Search for the cell housing the specified text and yield its [X, Y] center coordinate. 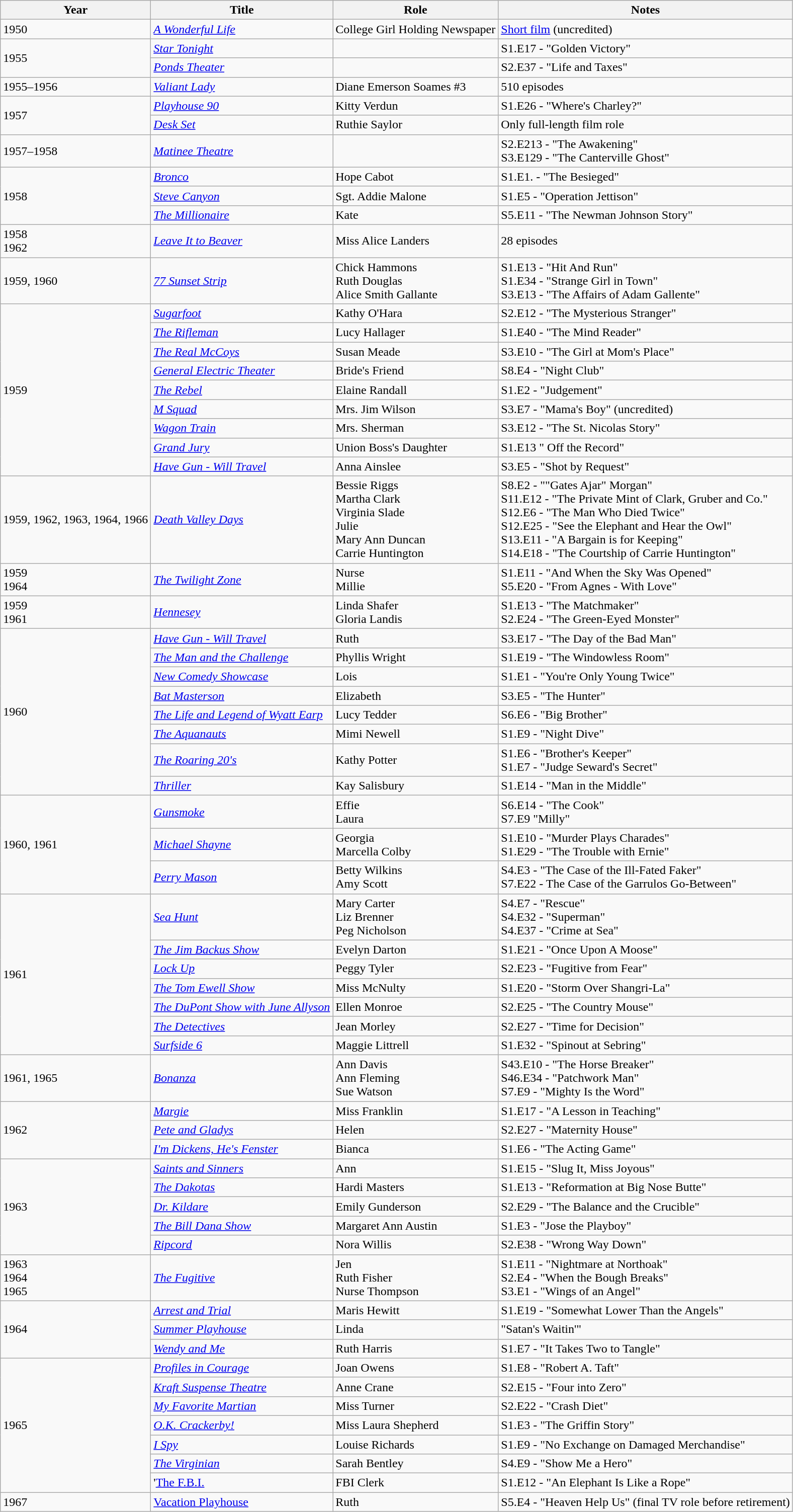
The Tom Ewell Show [242, 988]
S2.E12 - "The Mysterious Stranger" [646, 313]
Sarah Bentley [415, 1464]
Ann Davis Ann Fleming Sue Watson [415, 1078]
Miss Laura Shepherd [415, 1425]
Bessie Riggs Martha Clark Virginia Slade Julie Mary Ann Duncan Carrie Huntington [415, 519]
Valiant Lady [242, 87]
Helen [415, 1130]
S2.E38 - "Wrong Way Down" [646, 1245]
S1.E6 - "The Acting Game" [646, 1149]
Ellen Monroe [415, 1007]
S1.E12 - "An Elephant Is Like a Rope" [646, 1483]
S43.E10 - "The Horse Breaker" S46.E34 - "Patchwork Man" S7.E9 - "Mighty Is the Word" [646, 1078]
Anna Ainslee [415, 466]
Kathy O'Hara [415, 313]
Nora Willis [415, 1245]
Elizabeth [415, 696]
1958 [75, 196]
The Real McCoys [242, 352]
Peggy Tyler [415, 969]
1961, 1965 [75, 1078]
Diane Emerson Soames #3 [415, 87]
Vacation Playhouse [242, 1502]
Elaine Randall [415, 390]
S1.E2 - "Judgement" [646, 390]
M Squad [242, 409]
1961 [75, 974]
Surfside 6 [242, 1045]
S1.E15 - "Slug It, Miss Joyous" [646, 1168]
S4.E3 - "The Case of the Ill-Fated Faker" S7.E22 - The Case of the Garrulos Go-Between" [646, 878]
1962 [75, 1130]
Georgia Marcella Colby [415, 844]
The Rifleman [242, 333]
Bride's Friend [415, 371]
I'm Dickens, He's Fenster [242, 1149]
S1.E19 - "The Windowless Room" [646, 657]
1965 [75, 1425]
1957 [75, 115]
Thriller [242, 786]
S1.E10 - "Murder Plays Charades" S1.E29 - "The Trouble with Ernie" [646, 844]
S6.E14 - "The Cook" S7.E9 "Milly" [646, 812]
Mary Carter Liz Brenner Peg Nicholson [415, 917]
Arrest and Trial [242, 1310]
The Jim Backus Show [242, 949]
Matinee Theatre [242, 151]
1960, 1961 [75, 844]
Joan Owens [415, 1368]
Steve Canyon [242, 196]
General Electric Theater [242, 371]
Kitty Verdun [415, 106]
Kathy Potter [415, 760]
510 episodes [646, 87]
The Rebel [242, 390]
Perry Mason [242, 878]
S2.E23 - "Fugitive from Fear" [646, 969]
Leave It to Beaver [242, 241]
1955 [75, 58]
Mrs. Jim Wilson [415, 409]
Mrs. Sherman [415, 428]
The Twilight Zone [242, 580]
Anne Crane [415, 1387]
Gunsmoke [242, 812]
S4.E7 - "Rescue" S4.E32 - "Superman" S4.E37 - "Crime at Sea" [646, 917]
Chick Hammons Ruth Douglas Alice Smith Gallante [415, 281]
S3.E5 - "Shot by Request" [646, 466]
'The F.B.I. [242, 1483]
The Life and Legend of Wyatt Earp [242, 715]
Title [242, 10]
Death Valley Days [242, 519]
S3.E5 - "The Hunter" [646, 696]
1959 [75, 390]
1957–1958 [75, 151]
Lucy Hallager [415, 333]
Linda [415, 1329]
The Millionaire [242, 215]
Miss Franklin [415, 1110]
S1.E8 - "Robert A. Taft" [646, 1368]
Maris Hewitt [415, 1310]
19591961 [75, 612]
Profiles in Courage [242, 1368]
1963 [75, 1207]
Phyllis Wright [415, 657]
196319641965 [75, 1278]
Margie [242, 1110]
The Man and the Challenge [242, 657]
Summer Playhouse [242, 1329]
Ann [415, 1168]
1955–1956 [75, 87]
S2.E25 - "The Country Mouse" [646, 1007]
Effie Laura [415, 812]
S2.E37 - "Life and Taxes" [646, 67]
Sgt. Addie Malone [415, 196]
Miss McNulty [415, 988]
Lois [415, 676]
Wendy and Me [242, 1348]
S1.E3 - "The Griffin Story" [646, 1425]
The Fugitive [242, 1278]
Star Tonight [242, 48]
S1.E11 - "Nightmare at Northoak" S2.E4 - "When the Bough Breaks" S3.E1 - "Wings of an Angel" [646, 1278]
Lock Up [242, 969]
1950 [75, 29]
Evelyn Darton [415, 949]
Louise Richards [415, 1445]
S3.E12 - "The St. Nicolas Story" [646, 428]
S3.E7 - "Mama's Boy" (uncredited) [646, 409]
"Satan's Waitin'" [646, 1329]
Michael Shayne [242, 844]
S1.E17 - "Golden Victory" [646, 48]
Ripcord [242, 1245]
S2.E27 - "Time for Decision" [646, 1026]
Margaret Ann Austin [415, 1226]
S2.E27 - "Maternity House" [646, 1130]
The Detectives [242, 1026]
Role [415, 10]
The Aquanauts [242, 734]
S1.E17 - "A Lesson in Teaching" [646, 1110]
My Favorite Martian [242, 1406]
Mimi Newell [415, 734]
S1.E20 - "Storm Over Shangri-La" [646, 988]
Wagon Train [242, 428]
S1.E13 - "Hit And Run" S1.E34 - "Strange Girl in Town" S3.E13 - "The Affairs of Adam Gallente" [646, 281]
Sugarfoot [242, 313]
S5.E11 - "The Newman Johnson Story" [646, 215]
Susan Meade [415, 352]
77 Sunset Strip [242, 281]
28 episodes [646, 241]
S6.E6 - "Big Brother" [646, 715]
Jen Ruth Fisher Nurse Thompson [415, 1278]
College Girl Holding Newspaper [415, 29]
S1.E7 - "It Takes Two to Tangle" [646, 1348]
O.K. Crackerby! [242, 1425]
Union Boss's Daughter [415, 447]
S3.E10 - "The Girl at Mom's Place" [646, 352]
Ponds Theater [242, 67]
Maggie Littrell [415, 1045]
S1.E1 - "You're Only Young Twice" [646, 676]
Sea Hunt [242, 917]
FBI Clerk [415, 1483]
1959, 1960 [75, 281]
Hennesey [242, 612]
The DuPont Show with June Allyson [242, 1007]
19581962 [75, 241]
S1.E13 - "Reformation at Big Nose Butte" [646, 1187]
The Virginian [242, 1464]
Dr. Kildare [242, 1207]
I Spy [242, 1445]
S1.E21 - "Once Upon A Moose" [646, 949]
Lucy Tedder [415, 715]
Ruth Harris [415, 1348]
The Bill Dana Show [242, 1226]
Bianca [415, 1149]
S1.E1. - "The Besieged" [646, 177]
S2.E29 - "The Balance and the Crucible" [646, 1207]
Kay Salisbury [415, 786]
Bat Masterson [242, 696]
Betty Wilkins Amy Scott [415, 878]
The Roaring 20's [242, 760]
S1.E14 - "Man in the Middle" [646, 786]
Pete and Gladys [242, 1130]
Year [75, 10]
S2.E22 - "Crash Diet" [646, 1406]
Bonanza [242, 1078]
S1.E3 - "Jose the Playboy" [646, 1226]
S1.E9 - "No Exchange on Damaged Merchandise" [646, 1445]
S1.E40 - "The Mind Reader" [646, 333]
S1.E11 - "And When the Sky Was Opened" S5.E20 - "From Agnes - With Love" [646, 580]
S2.E213 - "The Awakening" S3.E129 - "The Canterville Ghost" [646, 151]
S1.E5 - "Operation Jettison" [646, 196]
S1.E6 - "Brother's Keeper" S1.E7 - "Judge Seward's Secret" [646, 760]
1960 [75, 712]
Miss Turner [415, 1406]
1967 [75, 1502]
S2.E15 - "Four into Zero" [646, 1387]
S1.E26 - "Where's Charley?" [646, 106]
S5.E4 - "Heaven Help Us" (final TV role before retirement) [646, 1502]
Desk Set [242, 125]
Short film (uncredited) [646, 29]
S3.E17 - "The Day of the Bad Man" [646, 638]
Grand Jury [242, 447]
S4.E9 - "Show Me a Hero" [646, 1464]
Kraft Suspense Theatre [242, 1387]
S8.E4 - "Night Club" [646, 371]
S1.E32 - "Spinout at Sebring" [646, 1045]
1964 [75, 1329]
Emily Gunderson [415, 1207]
Nurse Millie [415, 580]
1959, 1962, 1963, 1964, 1966 [75, 519]
Bronco [242, 177]
Playhouse 90 [242, 106]
Jean Morley [415, 1026]
The Dakotas [242, 1187]
S1.E9 - "Night Dive" [646, 734]
Only full-length film role [646, 125]
Ruthie Saylor [415, 125]
19591964 [75, 580]
Hope Cabot [415, 177]
S1.E19 - "Somewhat Lower Than the Angels" [646, 1310]
A Wonderful Life [242, 29]
Hardi Masters [415, 1187]
New Comedy Showcase [242, 676]
Saints and Sinners [242, 1168]
Kate [415, 215]
Linda Shafer Gloria Landis [415, 612]
Miss Alice Landers [415, 241]
S1.E13 " Off the Record" [646, 447]
Notes [646, 10]
S1.E13 - "The Matchmaker" S2.E24 - "The Green-Eyed Monster" [646, 612]
